Determine the [x, y] coordinate at the center of the cell enclosing the given text.  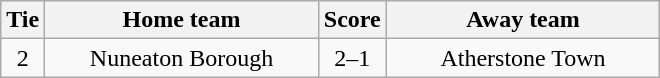
Away team [523, 20]
2 [23, 58]
Tie [23, 20]
Nuneaton Borough [182, 58]
Home team [182, 20]
Score [352, 20]
Atherstone Town [523, 58]
2–1 [352, 58]
